Identify which cell holds the provided text, then report its [x, y] central coordinate. 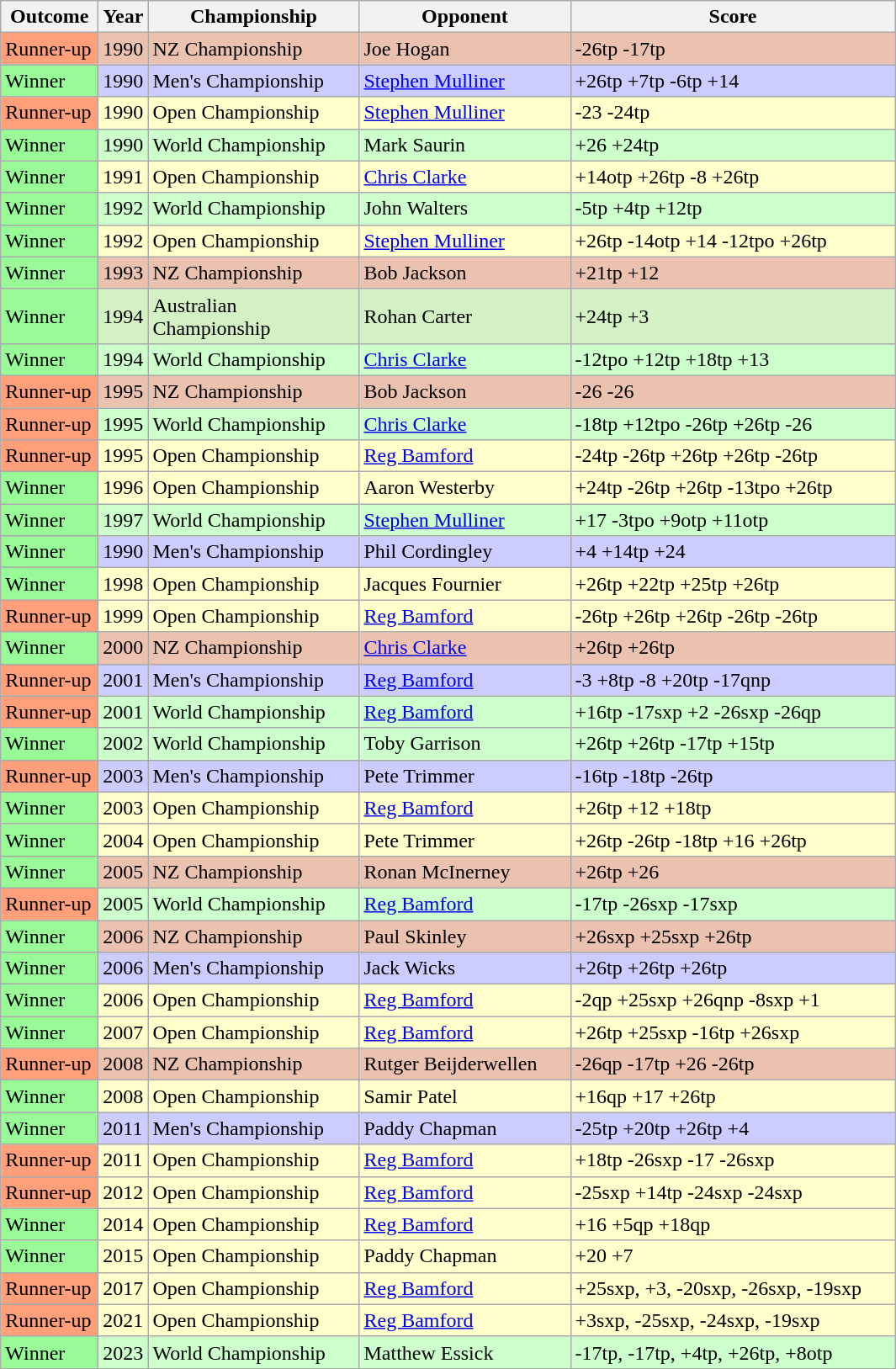
Championship [254, 17]
2014 [123, 1224]
-25sxp +14tp -24sxp -24sxp [733, 1192]
2017 [123, 1288]
+21tp +12 [733, 273]
Aaron Westerby [464, 488]
Samir Patel [464, 1096]
Phil Cordingley [464, 552]
-16tp -18tp -26tp [733, 776]
Toby Garrison [464, 744]
2012 [123, 1192]
+26sxp +25sxp +26tp [733, 937]
Australian Championship [254, 316]
Rohan Carter [464, 316]
+18tp -26sxp -17 -26sxp [733, 1160]
+26tp +26tp +26tp [733, 968]
-17tp, -17tp, +4tp, +26tp, +8otp [733, 1352]
+26tp +22tp +25tp +26tp [733, 584]
-3 +8tp -8 +20tp -17qnp [733, 680]
Score [733, 17]
Paul Skinley [464, 937]
-23 -24tp [733, 113]
John Walters [464, 209]
1998 [123, 584]
+25sxp, +3, -20sxp, -26sxp, -19sxp [733, 1288]
1991 [123, 177]
+26tp +26 [733, 872]
-12tpo +12tp +18tp +13 [733, 359]
+26tp +26tp [733, 648]
Jack Wicks [464, 968]
+26tp +25sxp -16tp +26sxp [733, 1032]
+24tp +3 [733, 316]
2007 [123, 1032]
-17tp -26sxp -17sxp [733, 904]
+3sxp, -25sxp, -24sxp, -19sxp [733, 1320]
1993 [123, 273]
+14otp +26tp -8 +26tp [733, 177]
+17 -3tpo +9otp +11otp [733, 520]
1997 [123, 520]
-26tp +26tp +26tp -26tp -26tp [733, 616]
Rutger Beijderwellen [464, 1064]
+20 +7 [733, 1256]
+26tp -14otp +14 -12tpo +26tp [733, 241]
+4 +14tp +24 [733, 552]
-18tp +12tpo -26tp +26tp -26 [733, 423]
Year [123, 17]
+26tp -26tp -18tp +16 +26tp [733, 840]
2021 [123, 1320]
-26tp -17tp [733, 49]
-2qp +25sxp +26qnp -8sxp +1 [733, 1000]
+16 +5qp +18qp [733, 1224]
2004 [123, 840]
+16tp -17sxp +2 -26sxp -26qp [733, 712]
-26qp -17tp +26 -26tp [733, 1064]
Mark Saurin [464, 145]
Outcome [50, 17]
-24tp -26tp +26tp +26tp -26tp [733, 456]
+26tp +7tp -6tp +14 [733, 81]
Joe Hogan [464, 49]
-5tp +4tp +12tp [733, 209]
2002 [123, 744]
+26tp +12 +18tp [733, 808]
Ronan McInerney [464, 872]
-26 -26 [733, 391]
1999 [123, 616]
Jacques Fournier [464, 584]
1996 [123, 488]
-25tp +20tp +26tp +4 [733, 1128]
Matthew Essick [464, 1352]
+26tp +26tp -17tp +15tp [733, 744]
+16qp +17 +26tp [733, 1096]
+26 +24tp [733, 145]
2000 [123, 648]
+24tp -26tp +26tp -13tpo +26tp [733, 488]
Opponent [464, 17]
2023 [123, 1352]
2015 [123, 1256]
